Identify which cell holds the provided text, then report its (X, Y) central coordinate. 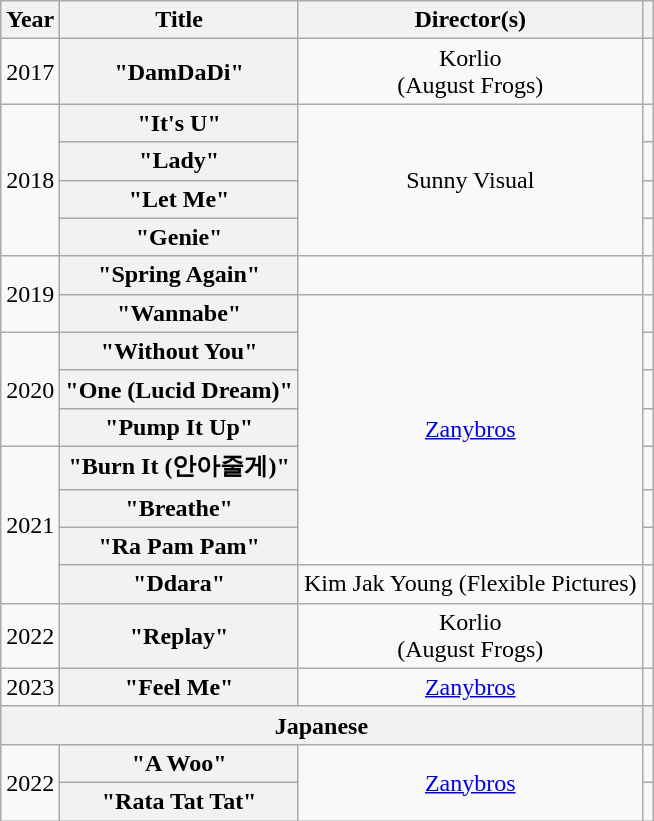
Year (30, 20)
"Wannabe" (180, 313)
"A Woo" (180, 763)
"Replay" (180, 636)
"Spring Again" (180, 275)
"Feel Me" (180, 687)
"Lady" (180, 161)
"Without You" (180, 351)
"It's U" (180, 123)
"Rata Tat Tat" (180, 801)
"Ra Pam Pam" (180, 546)
2021 (30, 524)
2023 (30, 687)
"DamDaDi" (180, 72)
Japanese (322, 725)
"Let Me" (180, 199)
Kim Jak Young (Flexible Pictures) (470, 584)
2019 (30, 294)
"Pump It Up" (180, 427)
"Ddara" (180, 584)
"Breathe" (180, 508)
2017 (30, 72)
Director(s) (470, 20)
"Genie" (180, 237)
"Burn It (안아줄게)" (180, 468)
2018 (30, 180)
Title (180, 20)
Sunny Visual (470, 180)
2020 (30, 389)
"One (Lucid Dream)" (180, 389)
